Search for the cell housing the specified text and yield its (x, y) center coordinate. 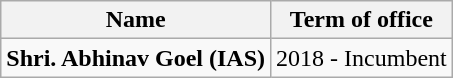
2018 - Incumbent (362, 58)
Term of office (362, 20)
Name (136, 20)
Shri. Abhinav Goel (IAS) (136, 58)
